Identify which cell holds the provided text, then report its [x, y] central coordinate. 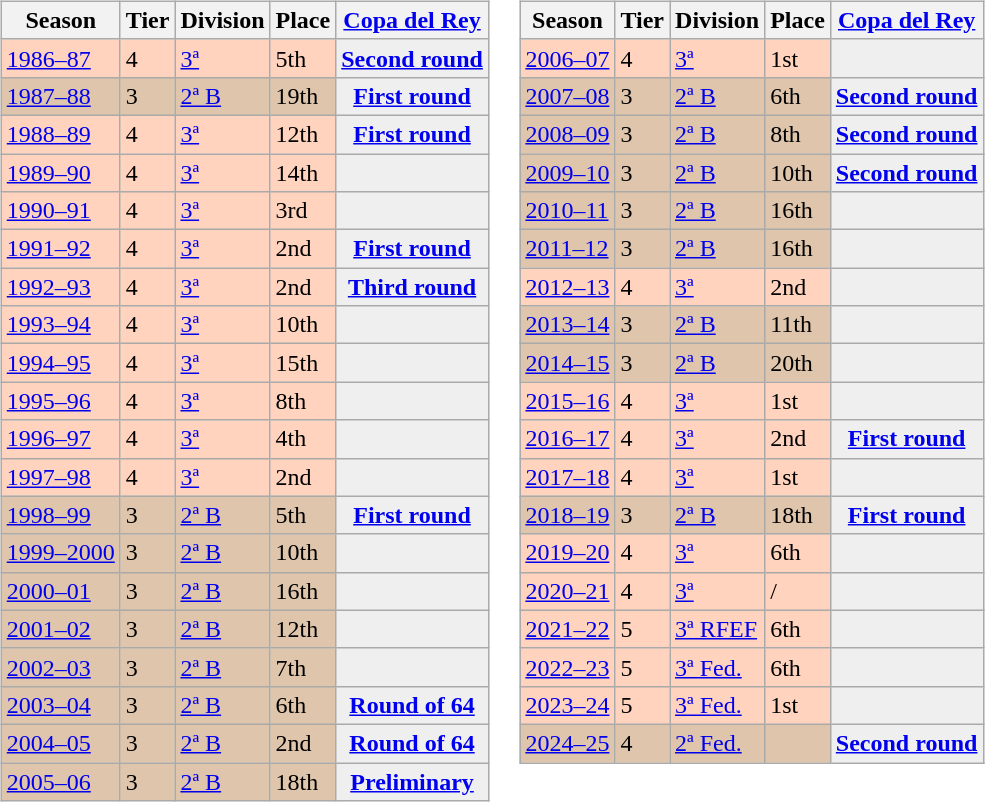
2001–02 [60, 629]
20th [798, 363]
1993–94 [60, 325]
3ª RFEF [718, 629]
19th [303, 96]
2006–07 [568, 58]
2020–21 [568, 591]
7th [303, 667]
2014–15 [568, 363]
1986–87 [60, 58]
2008–09 [568, 134]
2003–04 [60, 705]
2ª Fed. [718, 743]
2024–25 [568, 743]
2016–17 [568, 439]
2013–14 [568, 325]
1987–88 [60, 96]
Preliminary [412, 781]
/ [798, 591]
2009–10 [568, 173]
1992–93 [60, 287]
2017–18 [568, 477]
2018–19 [568, 515]
2002–03 [60, 667]
2010–11 [568, 211]
1996–97 [60, 439]
2019–20 [568, 553]
Third round [412, 287]
14th [303, 173]
11th [798, 325]
2005–06 [60, 781]
2015–16 [568, 401]
2022–23 [568, 667]
15th [303, 363]
2021–22 [568, 629]
1988–89 [60, 134]
1995–96 [60, 401]
4th [303, 439]
2007–08 [568, 96]
1994–95 [60, 363]
2012–13 [568, 287]
2023–24 [568, 705]
2004–05 [60, 743]
2011–12 [568, 249]
2000–01 [60, 591]
1990–91 [60, 211]
1991–92 [60, 249]
1999–2000 [60, 553]
1998–99 [60, 515]
1997–98 [60, 477]
3rd [303, 211]
1989–90 [60, 173]
